From the cell containing the given text, extract its center point as (X, Y) coordinate. 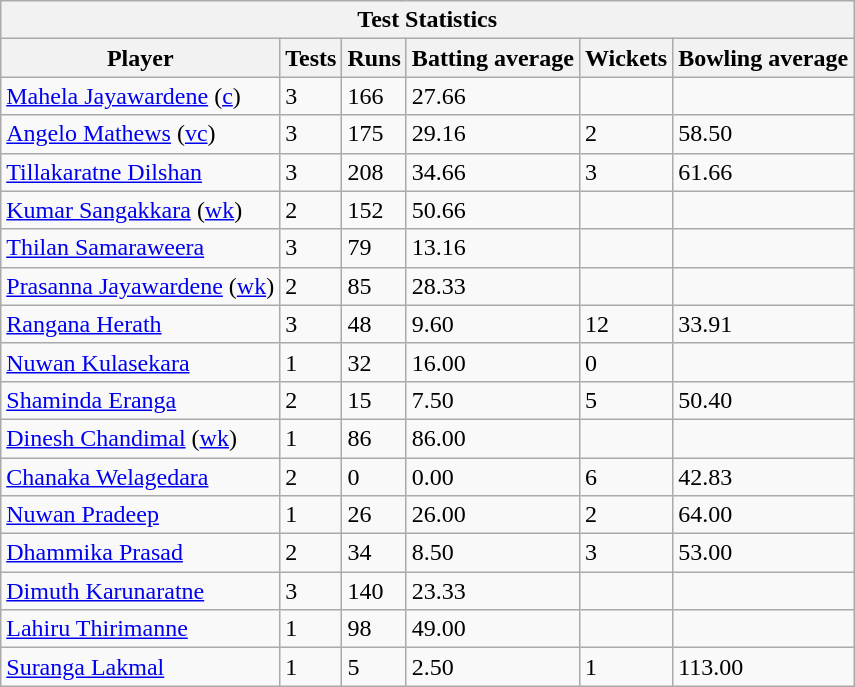
2.50 (492, 667)
Test Statistics (428, 20)
Tests (311, 58)
34.66 (492, 172)
Dimuth Karunaratne (140, 591)
Lahiru Thirimanne (140, 629)
Kumar Sangakkara (wk) (140, 210)
Prasanna Jayawardene (wk) (140, 286)
98 (374, 629)
27.66 (492, 96)
23.33 (492, 591)
Chanaka Welagedara (140, 477)
86 (374, 438)
29.16 (492, 134)
85 (374, 286)
26 (374, 515)
Tillakaratne Dilshan (140, 172)
Nuwan Pradeep (140, 515)
208 (374, 172)
Shaminda Eranga (140, 400)
48 (374, 324)
16.00 (492, 362)
26.00 (492, 515)
86.00 (492, 438)
Suranga Lakmal (140, 667)
15 (374, 400)
166 (374, 96)
7.50 (492, 400)
Thilan Samaraweera (140, 248)
9.60 (492, 324)
Batting average (492, 58)
49.00 (492, 629)
113.00 (764, 667)
Wickets (626, 58)
34 (374, 553)
Dinesh Chandimal (wk) (140, 438)
175 (374, 134)
Bowling average (764, 58)
Mahela Jayawardene (c) (140, 96)
152 (374, 210)
32 (374, 362)
58.50 (764, 134)
8.50 (492, 553)
61.66 (764, 172)
13.16 (492, 248)
42.83 (764, 477)
140 (374, 591)
33.91 (764, 324)
Rangana Herath (140, 324)
79 (374, 248)
12 (626, 324)
0.00 (492, 477)
Angelo Mathews (vc) (140, 134)
Dhammika Prasad (140, 553)
Runs (374, 58)
Player (140, 58)
Nuwan Kulasekara (140, 362)
28.33 (492, 286)
64.00 (764, 515)
50.40 (764, 400)
53.00 (764, 553)
6 (626, 477)
50.66 (492, 210)
